Capture the cell that displays the provided text and extract its (x, y) central coordinate. 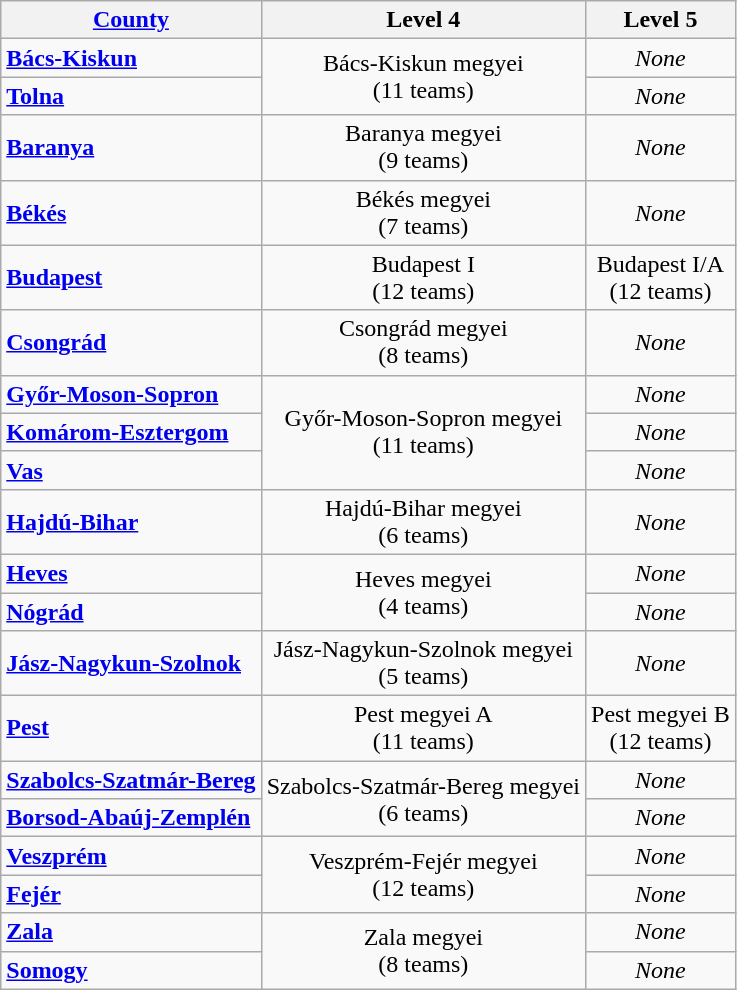
Baranya (131, 148)
Jász-Nagykun-Szolnok (131, 664)
Level 4 (423, 20)
Békés megyei(7 teams) (423, 212)
Bács-Kiskun megyei(11 teams) (423, 77)
Győr-Moson-Sopron (131, 394)
Hajdú-Bihar megyei(6 teams) (423, 522)
Level 5 (661, 20)
Tolna (131, 96)
Hajdú-Bihar (131, 522)
Heves (131, 573)
Zala (131, 932)
Budapest (131, 278)
Zala megyei(8 teams) (423, 951)
Győr-Moson-Sopron megyei(11 teams) (423, 432)
Békés (131, 212)
Borsod-Abaúj-Zemplén (131, 818)
Bács-Kiskun (131, 58)
Budapest I/A(12 teams) (661, 278)
Szabolcs-Szatmár-Bereg (131, 780)
Komárom-Esztergom (131, 432)
Vas (131, 470)
Veszprém (131, 856)
County (131, 20)
Szabolcs-Szatmár-Bereg megyei(6 teams) (423, 799)
Pest megyei B(12 teams) (661, 728)
Pest (131, 728)
Jász-Nagykun-Szolnok megyei(5 teams) (423, 664)
Pest megyei A(11 teams) (423, 728)
Fejér (131, 894)
Budapest I(12 teams) (423, 278)
Veszprém-Fejér megyei(12 teams) (423, 875)
Csongrád (131, 342)
Baranya megyei(9 teams) (423, 148)
Csongrád megyei(8 teams) (423, 342)
Somogy (131, 970)
Nógrád (131, 611)
Heves megyei(4 teams) (423, 592)
